Extract the [X, Y] coordinate from the center of the cell holding the provided text.  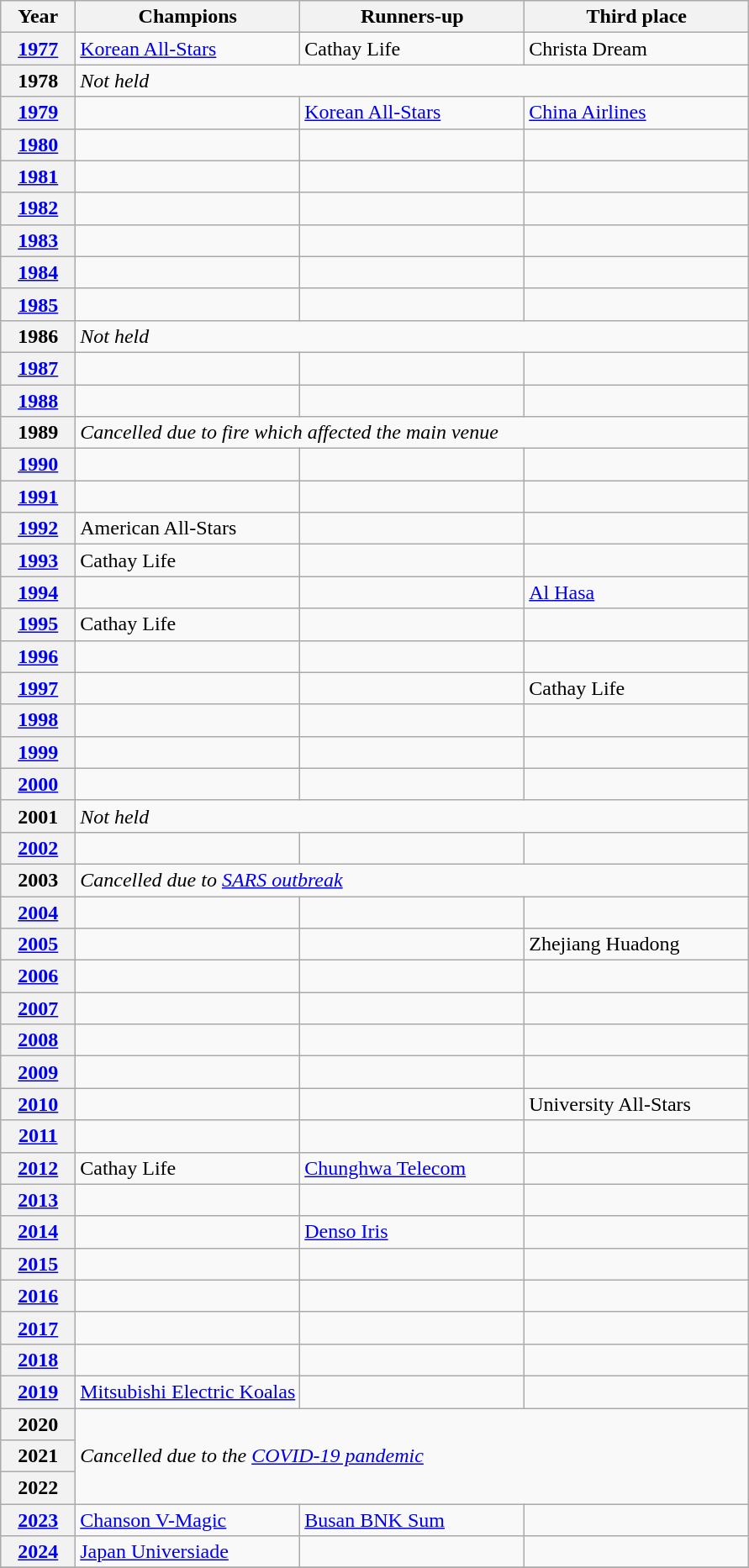
Denso Iris [412, 1232]
China Airlines [637, 113]
2007 [39, 1008]
Cancelled due to the COVID-19 pandemic [412, 1456]
2009 [39, 1072]
Al Hasa [637, 592]
University All-Stars [637, 1104]
2023 [39, 1520]
1983 [39, 240]
2001 [39, 816]
1977 [39, 49]
Third place [637, 17]
1988 [39, 401]
2014 [39, 1232]
Year [39, 17]
Champions [188, 17]
Mitsubishi Electric Koalas [188, 1392]
2004 [39, 912]
Runners-up [412, 17]
Japan Universiade [188, 1552]
Christa Dream [637, 49]
1993 [39, 560]
2000 [39, 784]
2024 [39, 1552]
1989 [39, 433]
1997 [39, 688]
Busan BNK Sum [412, 1520]
1985 [39, 304]
1979 [39, 113]
Chanson V-Magic [188, 1520]
2019 [39, 1392]
1987 [39, 368]
1996 [39, 656]
Zhejiang Huadong [637, 944]
1990 [39, 465]
2017 [39, 1328]
1981 [39, 176]
2020 [39, 1424]
Chunghwa Telecom [412, 1168]
1982 [39, 208]
American All-Stars [188, 529]
2018 [39, 1360]
2022 [39, 1488]
1992 [39, 529]
2005 [39, 944]
1986 [39, 336]
1991 [39, 497]
2013 [39, 1200]
1995 [39, 624]
2016 [39, 1296]
2011 [39, 1136]
Cancelled due to SARS outbreak [412, 880]
1994 [39, 592]
Cancelled due to fire which affected the main venue [412, 433]
2008 [39, 1040]
2012 [39, 1168]
2010 [39, 1104]
1984 [39, 272]
2002 [39, 848]
1980 [39, 145]
2015 [39, 1264]
1978 [39, 81]
2021 [39, 1456]
1999 [39, 752]
2006 [39, 976]
1998 [39, 720]
2003 [39, 880]
